For the text-containing cell, return its midpoint in (x, y) coordinate format. 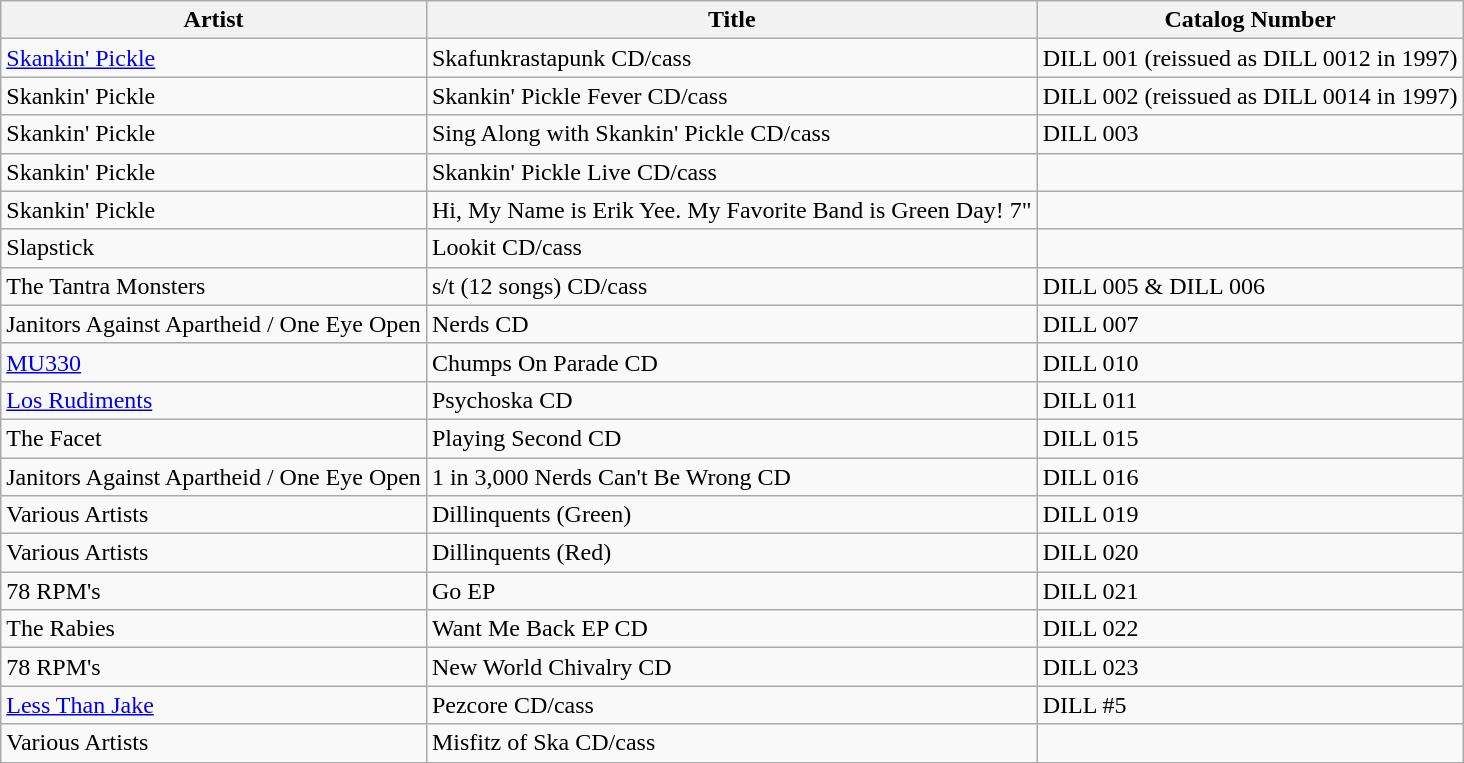
DILL 015 (1250, 438)
Catalog Number (1250, 20)
Go EP (732, 591)
DILL 011 (1250, 400)
Nerds CD (732, 324)
Skankin' Pickle Fever CD/cass (732, 96)
Skankin' Pickle Live CD/cass (732, 172)
Lookit CD/cass (732, 248)
Misfitz of Ska CD/cass (732, 743)
Less Than Jake (214, 705)
DILL 021 (1250, 591)
DILL 005 & DILL 006 (1250, 286)
New World Chivalry CD (732, 667)
Pezcore CD/cass (732, 705)
DILL 002 (reissued as DILL 0014 in 1997) (1250, 96)
The Tantra Monsters (214, 286)
Hi, My Name is Erik Yee. My Favorite Band is Green Day! 7" (732, 210)
Artist (214, 20)
DILL 020 (1250, 553)
Dillinquents (Green) (732, 515)
Want Me Back EP CD (732, 629)
DILL #5 (1250, 705)
Dillinquents (Red) (732, 553)
s/t (12 songs) CD/cass (732, 286)
The Rabies (214, 629)
The Facet (214, 438)
DILL 019 (1250, 515)
DILL 007 (1250, 324)
DILL 022 (1250, 629)
Sing Along with Skankin' Pickle CD/cass (732, 134)
Slapstick (214, 248)
Los Rudiments (214, 400)
1 in 3,000 Nerds Can't Be Wrong CD (732, 477)
Playing Second CD (732, 438)
DILL 003 (1250, 134)
DILL 010 (1250, 362)
Title (732, 20)
MU330 (214, 362)
Chumps On Parade CD (732, 362)
DILL 023 (1250, 667)
Skafunkrastapunk CD/cass (732, 58)
DILL 001 (reissued as DILL 0012 in 1997) (1250, 58)
DILL 016 (1250, 477)
Psychoska CD (732, 400)
